Detect which cell encompasses the target text, then output its [x, y] center coordinate. 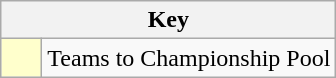
Teams to Championship Pool [189, 58]
Key [168, 20]
